Return the (x, y) coordinate for the center point of the cell that contains the specified text.  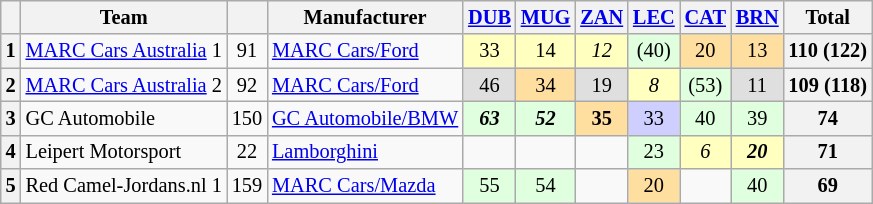
MARC Cars Australia 1 (124, 51)
52 (546, 118)
BRN (758, 17)
8 (654, 85)
91 (247, 51)
Total (828, 17)
6 (706, 152)
Leipert Motorsport (124, 152)
35 (602, 118)
4 (11, 152)
LEC (654, 17)
23 (654, 152)
Manufacturer (365, 17)
CAT (706, 17)
MARC Cars/Mazda (365, 186)
13 (758, 51)
(53) (706, 85)
55 (490, 186)
54 (546, 186)
Lamborghini (365, 152)
22 (247, 152)
DUB (490, 17)
Red Camel-Jordans.nl 1 (124, 186)
92 (247, 85)
109 (118) (828, 85)
GC Automobile (124, 118)
14 (546, 51)
GC Automobile/BMW (365, 118)
3 (11, 118)
150 (247, 118)
71 (828, 152)
46 (490, 85)
11 (758, 85)
ZAN (602, 17)
MUG (546, 17)
110 (122) (828, 51)
MARC Cars Australia 2 (124, 85)
39 (758, 118)
12 (602, 51)
Team (124, 17)
69 (828, 186)
63 (490, 118)
74 (828, 118)
1 (11, 51)
159 (247, 186)
19 (602, 85)
34 (546, 85)
(40) (654, 51)
2 (11, 85)
5 (11, 186)
